For the text-containing cell, return its midpoint in (X, Y) coordinate format. 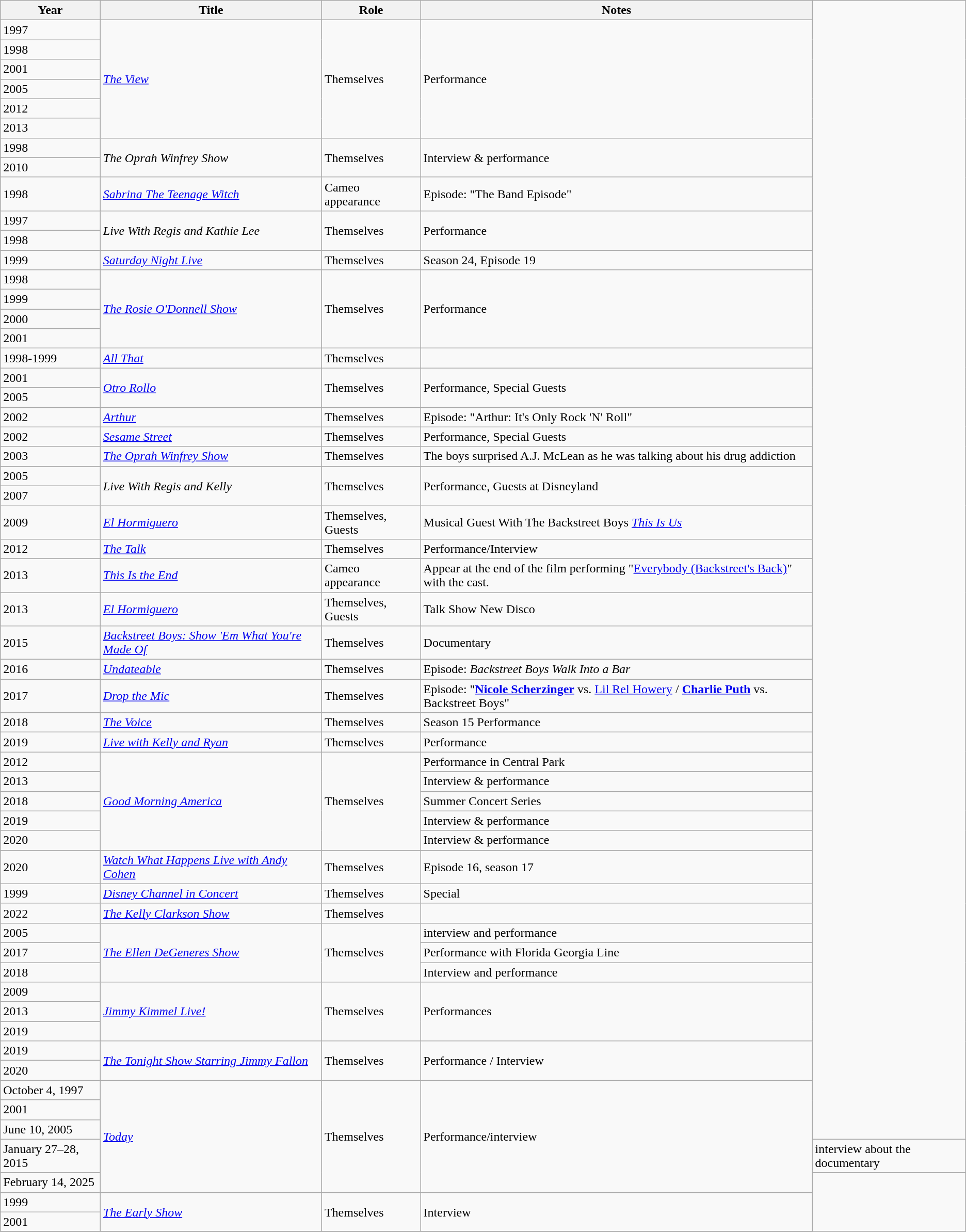
Role (371, 10)
January 27–28, 2015 (51, 1156)
June 10, 2005 (51, 1129)
Performances (616, 1012)
Summer Concert Series (616, 801)
interview about the documentary (889, 1156)
2022 (51, 913)
Appear at the end of the film performing "Everybody (Backstreet's Back)" with the cast. (616, 575)
The Rosie O'Donnell Show (211, 309)
2000 (51, 319)
February 14, 2025 (51, 1182)
Backstreet Boys: Show 'Em What You're Made Of (211, 643)
Episode 16, season 17 (616, 867)
Special (616, 893)
Performance / Interview (616, 1061)
Saturday Night Live (211, 260)
Episode: "The Band Episode" (616, 194)
2010 (51, 167)
The boys surprised A.J. McLean as he was talking about his drug addiction (616, 456)
Season 24, Episode 19 (616, 260)
Performance in Central Park (616, 762)
2003 (51, 456)
October 4, 1997 (51, 1090)
All That (211, 358)
2015 (51, 643)
Episode: "Arthur: It's Only Rock 'N' Roll" (616, 417)
Live With Regis and Kathie Lee (211, 230)
Title (211, 10)
interview and performance (616, 933)
Performance, Guests at Disneyland (616, 486)
Undateable (211, 669)
Musical Guest With The Backstreet Boys This Is Us (616, 522)
Performance with Florida Georgia Line (616, 952)
Sabrina The Teenage Witch (211, 194)
Good Morning America (211, 801)
Season 15 Performance (616, 723)
Sesame Street (211, 437)
The Tonight Show Starring Jimmy Fallon (211, 1061)
Episode: "Nicole Scherzinger vs. Lil Rel Howery / Charlie Puth vs. Backstreet Boys" (616, 696)
2007 (51, 495)
Today (211, 1137)
Documentary (616, 643)
Live with Kelly and Ryan (211, 742)
Performance/interview (616, 1137)
This Is the End (211, 575)
Arthur (211, 417)
Episode: Backstreet Boys Walk Into a Bar (616, 669)
Drop the Mic (211, 696)
1998-1999 (51, 358)
The Kelly Clarkson Show (211, 913)
The Talk (211, 549)
Jimmy Kimmel Live! (211, 1012)
Interview (616, 1212)
Disney Channel in Concert (211, 893)
Interview and performance (616, 972)
Otro Rollo (211, 388)
Live With Regis and Kelly (211, 486)
Watch What Happens Live with Andy Cohen (211, 867)
Notes (616, 10)
The Voice (211, 723)
The Ellen DeGeneres Show (211, 952)
Year (51, 10)
Talk Show New Disco (616, 609)
Performance/Interview (616, 549)
The View (211, 79)
The Early Show (211, 1212)
2016 (51, 669)
